Return the [x, y] coordinate for the center point of the cell that contains the specified text.  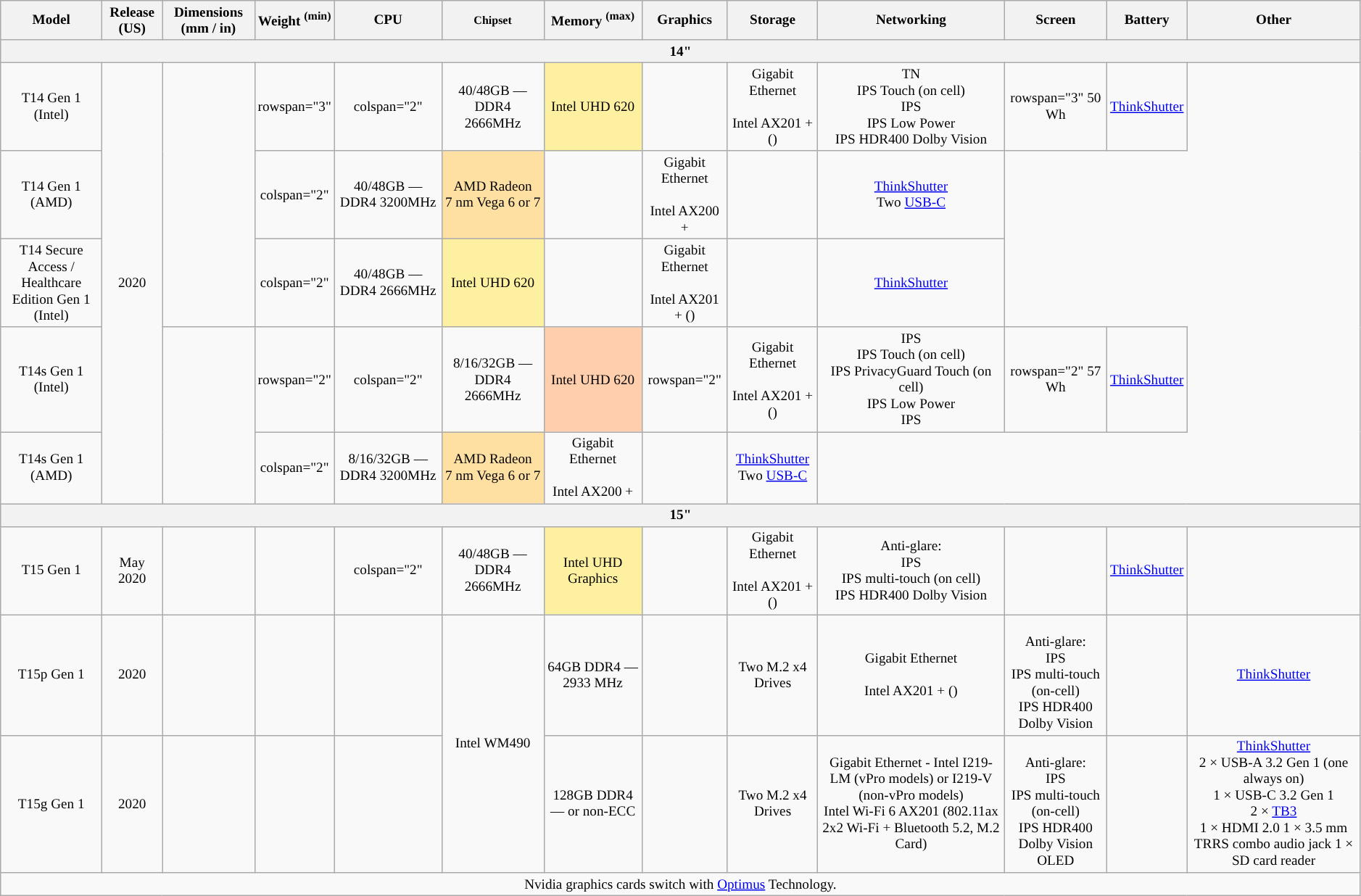
T15 Gen 1 [51, 571]
T14 Gen 1 (AMD) [51, 195]
Battery [1147, 20]
Weight (min) [294, 20]
rowspan="3" 50 Wh [1056, 107]
15" [680, 515]
Other [1273, 20]
Dimensions (mm / in) [209, 20]
Storage [772, 20]
T14s Gen 1 (Intel) [51, 379]
Nvidia graphics cards switch with Optimus Technology. [680, 884]
ThinkShutter2 × USB-A 3.2 Gen 1 (one always on)1 × USB-C 3.2 Gen 12 × TB31 × HDMI 2.0 1 × 3.5 mm TRRS combo audio jack 1 × SD card reader [1273, 803]
Intel WM490 [493, 744]
T15p Gen 1 [51, 676]
Anti-glare: IPS IPS multi-touch (on-cell) IPS HDR400 Dolby Vision [1056, 676]
128GB DDR4 — or non-ECC [593, 803]
rowspan="3" [294, 107]
Screen [1056, 20]
Chipset [493, 20]
T15g Gen 1 [51, 803]
rowspan="2" 57 Wh [1056, 379]
T14 Secure Access /Healthcare Edition Gen 1 (Intel) [51, 283]
Model [51, 20]
14" [680, 51]
T14s Gen 1 (AMD) [51, 467]
Release (US) [132, 20]
64GB DDR4 — 2933 MHz [593, 676]
Graphics [684, 20]
CPU [388, 20]
Anti-glare: IPS IPS multi-touch (on-cell) IPS HDR400 Dolby Vision OLED [1056, 803]
Intel UHD Graphics [593, 571]
May 2020 [132, 571]
8/16/32GB — DDR4 3200MHz [388, 467]
8/16/32GB — DDR4 2666MHz [493, 379]
T14 Gen 1 (Intel) [51, 107]
40/48GB — DDR4 3200MHz [388, 195]
TN IPS Touch (on cell) IPS IPS Low Power IPS HDR400 Dolby Vision [911, 107]
Memory (max) [593, 20]
IPS IPS Touch (on cell) IPS PrivacyGuard Touch (on cell) IPS Low Power IPS [911, 379]
Anti-glare: IPS IPS multi-touch (on cell) IPS HDR400 Dolby Vision [911, 571]
Networking [911, 20]
Gigabit Ethernet - Intel I219-LM (vPro models) or I219-V (non-vPro models)Intel Wi-Fi 6 AX201 (802.11ax 2x2 Wi-Fi + Bluetooth 5.2, M.2 Card) [911, 803]
